Provide the [X, Y] coordinate of the cell's center where the given text is located.  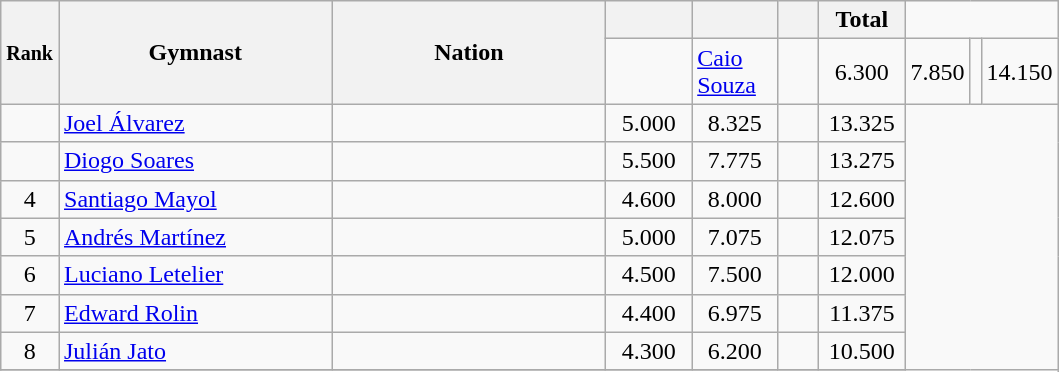
4.300 [649, 351]
5.500 [649, 161]
7 [30, 313]
6.200 [735, 351]
8.325 [735, 123]
Rank [30, 52]
14.150 [1020, 72]
12.000 [862, 275]
6.300 [862, 72]
7.500 [735, 275]
8.000 [735, 199]
6 [30, 275]
Edward Rolin [195, 313]
4.500 [649, 275]
13.325 [862, 123]
4.600 [649, 199]
13.275 [862, 161]
7.075 [735, 237]
Joel Álvarez [195, 123]
12.600 [862, 199]
12.075 [862, 237]
Diogo Soares [195, 161]
4.400 [649, 313]
7.850 [938, 72]
6.975 [735, 313]
4 [30, 199]
10.500 [862, 351]
Julián Jato [195, 351]
Andrés Martínez [195, 237]
Santiago Mayol [195, 199]
7.775 [735, 161]
Nation [469, 52]
11.375 [862, 313]
Total [862, 20]
Luciano Letelier [195, 275]
5 [30, 237]
Gymnast [195, 52]
Caio Souza [735, 72]
8 [30, 351]
